Pinpoint the cell where the given text exists, returning its [X, Y] midpoint coordinate. 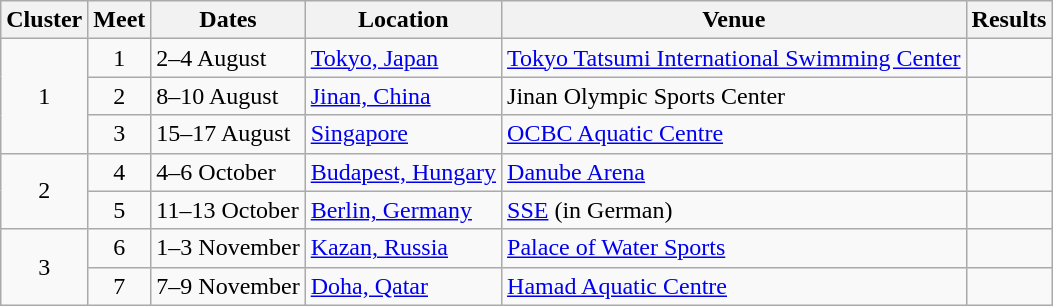
Venue [734, 20]
Tokyo Tatsumi International Swimming Center [734, 58]
11–13 October [228, 210]
Dates [228, 20]
15–17 August [228, 134]
4 [120, 172]
Budapest, Hungary [403, 172]
Tokyo, Japan [403, 58]
4–6 October [228, 172]
OCBC Aquatic Centre [734, 134]
Singapore [403, 134]
Jinan Olympic Sports Center [734, 96]
5 [120, 210]
Kazan, Russia [403, 248]
Jinan, China [403, 96]
Meet [120, 20]
Doha, Qatar [403, 286]
SSE (in German) [734, 210]
Cluster [44, 20]
Hamad Aquatic Centre [734, 286]
Berlin, Germany [403, 210]
Palace of Water Sports [734, 248]
7–9 November [228, 286]
1–3 November [228, 248]
Location [403, 20]
Results [1009, 20]
2–4 August [228, 58]
8–10 August [228, 96]
6 [120, 248]
7 [120, 286]
Danube Arena [734, 172]
